Locate the cell with the specified text and output its (x, y) center coordinate. 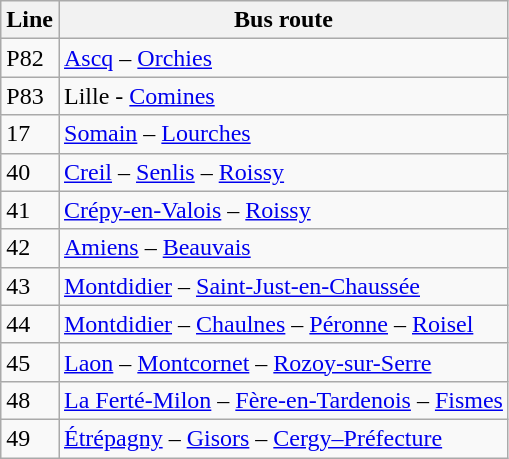
Lille - Comines (283, 96)
42 (30, 248)
Crépy-en-Valois – Roissy (283, 210)
41 (30, 210)
Laon – Montcornet – Rozoy-sur-Serre (283, 362)
40 (30, 172)
Bus route (283, 20)
49 (30, 438)
43 (30, 286)
Montdidier – Chaulnes – Péronne – Roisel (283, 324)
Line (30, 20)
48 (30, 400)
P82 (30, 58)
45 (30, 362)
Étrépagny – Gisors – Cergy–Préfecture (283, 438)
Creil – Senlis – Roissy (283, 172)
Montdidier – Saint-Just-en-Chaussée (283, 286)
44 (30, 324)
Somain – Lourches (283, 134)
Amiens – Beauvais (283, 248)
Ascq – Orchies (283, 58)
La Ferté-Milon – Fère-en-Tardenois – Fismes (283, 400)
P83 (30, 96)
17 (30, 134)
